Locate the cell with the specified text and output its [X, Y] center coordinate. 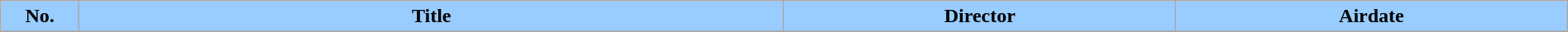
Airdate [1372, 16]
Director [980, 16]
Title [432, 16]
No. [40, 16]
